Extract the [X, Y] coordinate from the center of the cell holding the provided text.  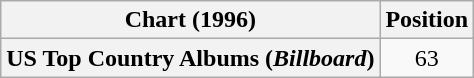
63 [427, 58]
US Top Country Albums (Billboard) [190, 58]
Position [427, 20]
Chart (1996) [190, 20]
